Detect which cell encompasses the target text, then output its (x, y) center coordinate. 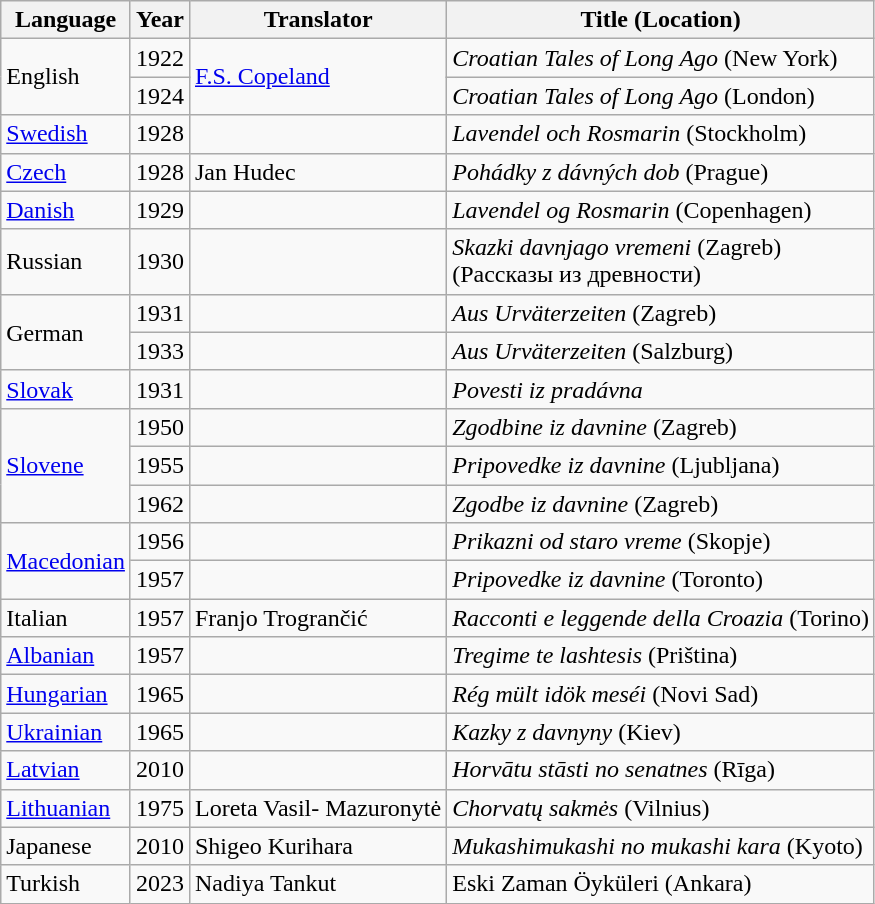
Racconti e leggende della Croazia (Torino) (661, 618)
F.S. Copeland (318, 77)
Swedish (66, 134)
Prikazni od staro vreme (Skopje) (661, 542)
English (66, 77)
Skazki davnjago vremeni (Zagreb) (Рассказы из древности) (661, 262)
Czech (66, 172)
Slovene (66, 465)
Italian (66, 618)
1962 (160, 503)
Povesti iz pradávna (661, 389)
German (66, 332)
Loreta Vasil- Mazuronytė (318, 808)
Croatian Tales of Long Ago (New York) (661, 58)
Croatian Tales of Long Ago (London) (661, 96)
1929 (160, 210)
Latvian (66, 770)
1950 (160, 427)
Eski Zaman Öyküleri (Ankara) (661, 884)
Kazky z davnyny (Kiev) (661, 732)
Pripovedke iz davnine (Toronto) (661, 580)
Aus Urväterzeiten (Salzburg) (661, 351)
Macedonian (66, 561)
Language (66, 20)
Lithuanian (66, 808)
Turkish (66, 884)
1922 (160, 58)
Slovak (66, 389)
Lavendel och Rosmarin (Stockholm) (661, 134)
Franjo Trogrančić (318, 618)
Zgodbine iz davnine (Zagreb) (661, 427)
Translator (318, 20)
Lavendel og Rosmarin (Copenhagen) (661, 210)
Japanese (66, 846)
Chorvatų sakmės (Vilnius) (661, 808)
2023 (160, 884)
Aus Urväterzeiten (Zagreb) (661, 313)
Pripovedke iz davnine (Ljubljana) (661, 465)
1975 (160, 808)
Shigeo Kurihara (318, 846)
Title (Location) (661, 20)
Tregime te lashtesis (Priština) (661, 656)
1930 (160, 262)
Hungarian (66, 694)
Albanian (66, 656)
1956 (160, 542)
Nadiya Tankut (318, 884)
Danish (66, 210)
Jan Hudec (318, 172)
Ukrainian (66, 732)
Zgodbe iz davnine (Zagreb) (661, 503)
Rég mült idök meséi (Novi Sad) (661, 694)
1933 (160, 351)
Horvātu stāsti no senatnes (Rīga) (661, 770)
1955 (160, 465)
Russian (66, 262)
Year (160, 20)
Mukashimukashi no mukashi kara (Kyoto) (661, 846)
Pohádky z dávných dob (Prague) (661, 172)
1924 (160, 96)
